Find where the given text appears and provide that cell's center as [X, Y] coordinate. 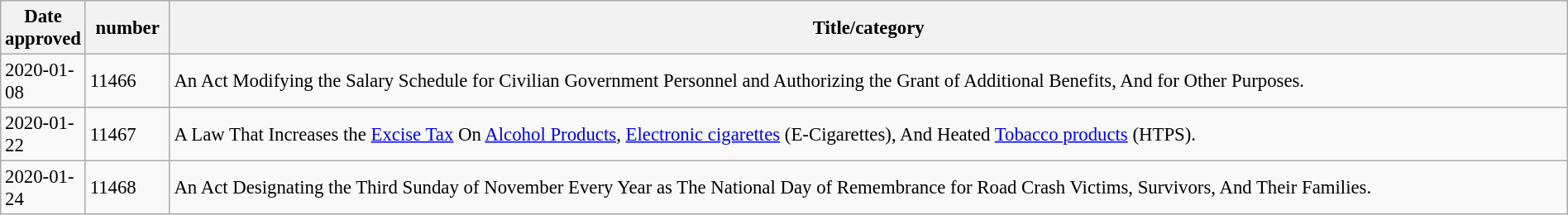
A Law That Increases the Excise Tax On Alcohol Products, Electronic cigarettes (E-Cigarettes), And Heated Tobacco products (HTPS). [868, 134]
2020-01-08 [43, 81]
Title/category [868, 28]
2020-01-22 [43, 134]
An Act Modifying the Salary Schedule for Civilian Government Personnel and Authorizing the Grant of Additional Benefits, And for Other Purposes. [868, 81]
2020-01-24 [43, 189]
number [127, 28]
An Act Designating the Third Sunday of November Every Year as The National Day of Remembrance for Road Crash Victims, Survivors, And Their Families. [868, 189]
11467 [127, 134]
Date approved [43, 28]
11466 [127, 81]
11468 [127, 189]
